Scan for the cell matching the given text and deliver its (x, y) coordinate at center. 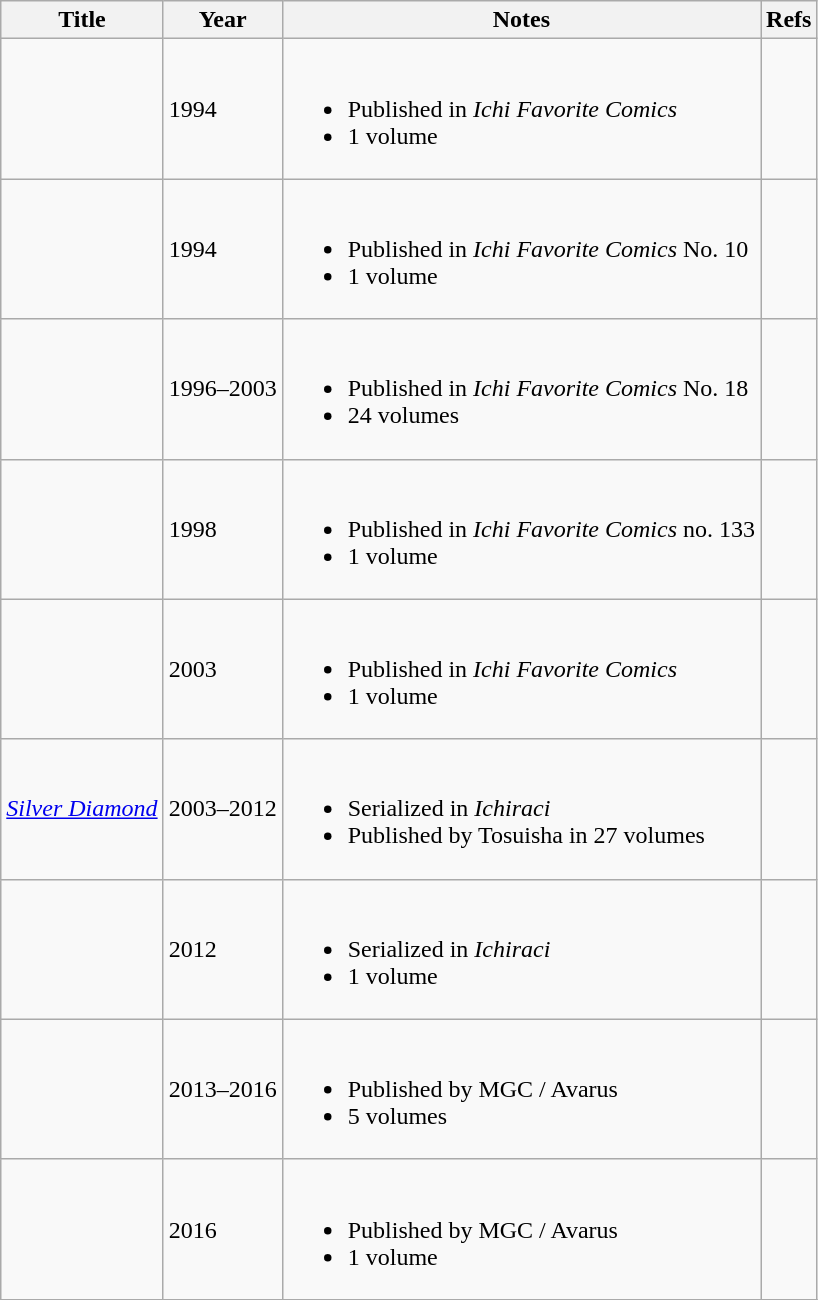
Published in Ichi Favorite Comics No. 1824 volumes (521, 389)
Published in Ichi Favorite Comics no. 1331 volume (521, 529)
Serialized in Ichiraci1 volume (521, 949)
2003 (222, 669)
2003–2012 (222, 809)
1996–2003 (222, 389)
Notes (521, 20)
Silver Diamond (82, 809)
Published in Ichi Favorite Comics No. 101 volume (521, 249)
Title (82, 20)
2012 (222, 949)
1998 (222, 529)
2013–2016 (222, 1089)
Refs (789, 20)
Published by MGC / Avarus1 volume (521, 1229)
Year (222, 20)
Published by MGC / Avarus5 volumes (521, 1089)
2016 (222, 1229)
Serialized in IchiraciPublished by Tosuisha in 27 volumes (521, 809)
